Find where the given text appears and provide that cell's center as (x, y) coordinate. 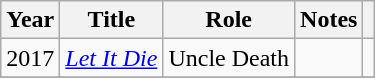
Let It Die (112, 58)
Notes (329, 20)
Year (30, 20)
2017 (30, 58)
Uncle Death (229, 58)
Role (229, 20)
Title (112, 20)
